Return the [X, Y] coordinate for the center point of the cell that contains the specified text.  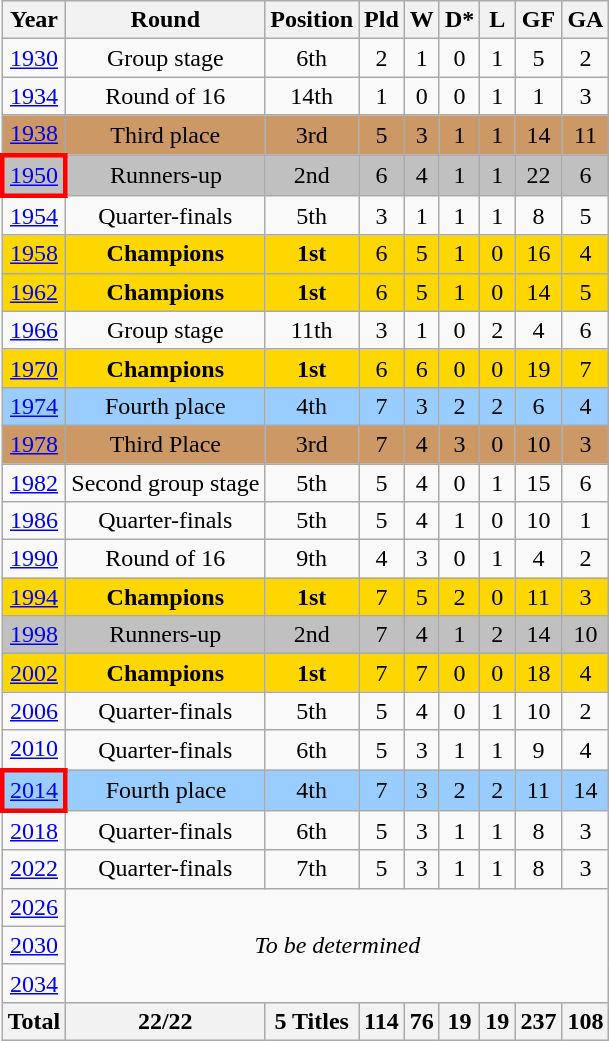
1998 [34, 635]
2006 [34, 711]
1950 [34, 174]
Position [312, 20]
22/22 [166, 1021]
1938 [34, 135]
76 [422, 1021]
9 [538, 750]
14th [312, 96]
1986 [34, 521]
2026 [34, 907]
Pld [382, 20]
1954 [34, 216]
1934 [34, 96]
22 [538, 174]
1994 [34, 597]
L [498, 20]
Total [34, 1021]
1990 [34, 559]
1958 [34, 254]
Second group stage [166, 483]
2010 [34, 750]
2034 [34, 983]
18 [538, 673]
2018 [34, 831]
To be determined [338, 945]
1966 [34, 330]
114 [382, 1021]
Round [166, 20]
9th [312, 559]
15 [538, 483]
1930 [34, 58]
1962 [34, 292]
1974 [34, 406]
Third Place [166, 444]
7th [312, 869]
2022 [34, 869]
2030 [34, 945]
2002 [34, 673]
GA [586, 20]
GF [538, 20]
Third place [166, 135]
W [422, 20]
16 [538, 254]
5 Titles [312, 1021]
1982 [34, 483]
237 [538, 1021]
108 [586, 1021]
D* [459, 20]
2014 [34, 790]
1970 [34, 368]
Year [34, 20]
1978 [34, 444]
11th [312, 330]
